Output the [X, Y] coordinate of the center of the cell containing the given text.  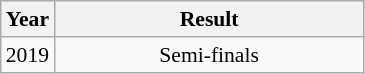
Result [209, 19]
Year [28, 19]
2019 [28, 55]
Semi-finals [209, 55]
